From the cell containing the given text, extract its center point as [x, y] coordinate. 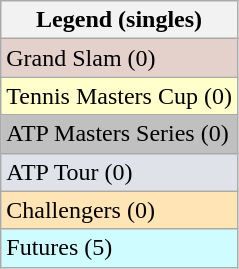
Challengers (0) [120, 210]
Tennis Masters Cup (0) [120, 96]
Grand Slam (0) [120, 58]
ATP Masters Series (0) [120, 134]
Legend (singles) [120, 20]
Futures (5) [120, 248]
ATP Tour (0) [120, 172]
